Scan for the cell matching the given text and deliver its (X, Y) coordinate at center. 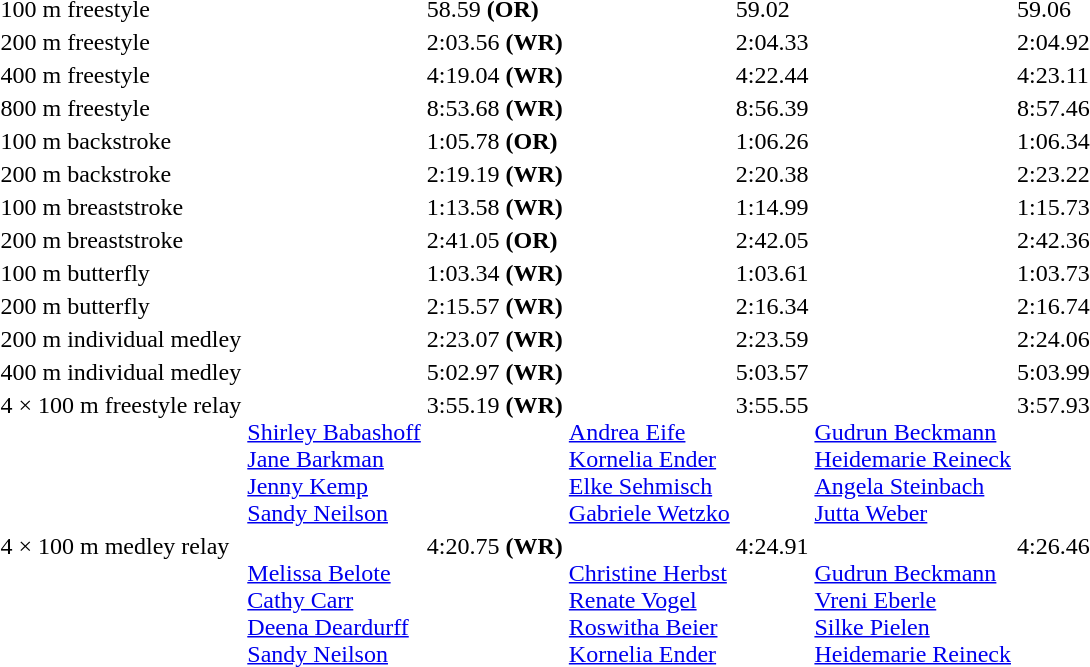
2:23.07 (WR) (494, 339)
1:14.99 (772, 207)
Gudrun Beckmann Heidemarie Reineck Angela Steinbach Jutta Weber (913, 459)
Shirley BabashoffJane Barkman Jenny Kemp Sandy Neilson (334, 459)
2:15.57 (WR) (494, 306)
4:22.44 (772, 75)
2:04.33 (772, 42)
2:03.56 (WR) (494, 42)
Andrea Eife Kornelia Ender Elke Sehmisch Gabriele Wetzko (649, 459)
4:19.04 (WR) (494, 75)
1:06.26 (772, 141)
2:41.05 (OR) (494, 240)
5:02.97 (WR) (494, 372)
2:42.05 (772, 240)
5:03.57 (772, 372)
2:20.38 (772, 174)
1:13.58 (WR) (494, 207)
2:19.19 (WR) (494, 174)
8:56.39 (772, 108)
3:55.19 (WR) (494, 459)
1:03.61 (772, 273)
2:23.59 (772, 339)
8:53.68 (WR) (494, 108)
1:05.78 (OR) (494, 141)
2:16.34 (772, 306)
3:55.55 (772, 459)
1:03.34 (WR) (494, 273)
